Extract the (x, y) coordinate from the center of the cell holding the provided text.  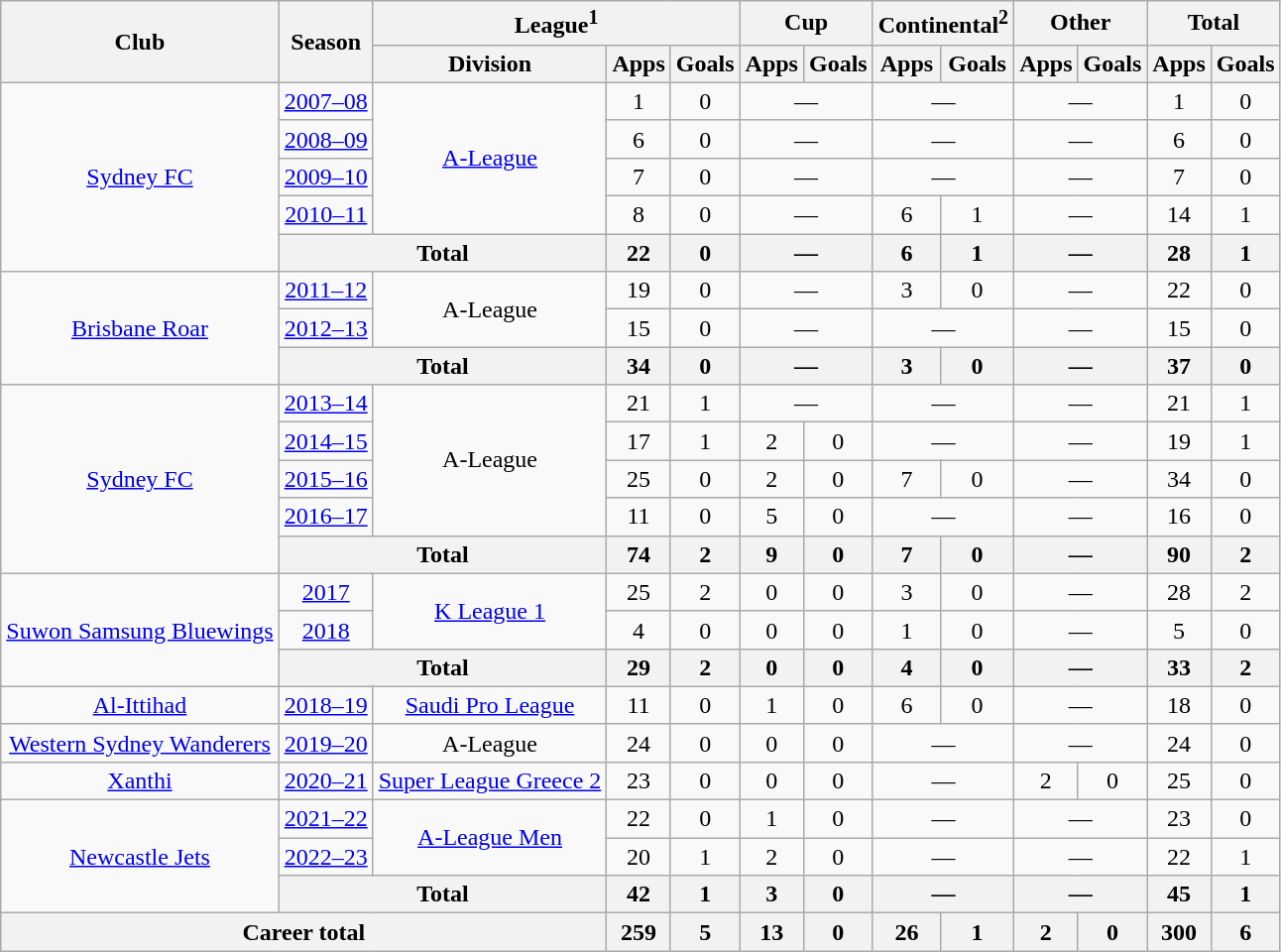
Xanthi (140, 780)
17 (639, 441)
League1 (556, 24)
20 (639, 857)
Newcastle Jets (140, 857)
2018 (325, 630)
Season (325, 42)
2010–11 (325, 215)
9 (771, 554)
2009–10 (325, 177)
300 (1179, 932)
Continental2 (943, 24)
2017 (325, 592)
2012–13 (325, 328)
2015–16 (325, 479)
26 (906, 932)
29 (639, 667)
Brisbane Roar (140, 328)
8 (639, 215)
Other (1081, 24)
Western Sydney Wanderers (140, 743)
2019–20 (325, 743)
18 (1179, 705)
37 (1179, 366)
Club (140, 42)
2022–23 (325, 857)
14 (1179, 215)
2018–19 (325, 705)
K League 1 (490, 611)
Career total (303, 932)
33 (1179, 667)
Super League Greece 2 (490, 780)
2007–08 (325, 101)
16 (1179, 517)
Suwon Samsung Bluewings (140, 630)
2020–21 (325, 780)
259 (639, 932)
45 (1179, 894)
Al-Ittihad (140, 705)
Cup (806, 24)
90 (1179, 554)
42 (639, 894)
A-League Men (490, 838)
2011–12 (325, 291)
2014–15 (325, 441)
Division (490, 63)
13 (771, 932)
74 (639, 554)
2016–17 (325, 517)
2008–09 (325, 139)
2013–14 (325, 404)
2021–22 (325, 819)
Saudi Pro League (490, 705)
